Provide the [X, Y] coordinate of the cell's center where the given text is located.  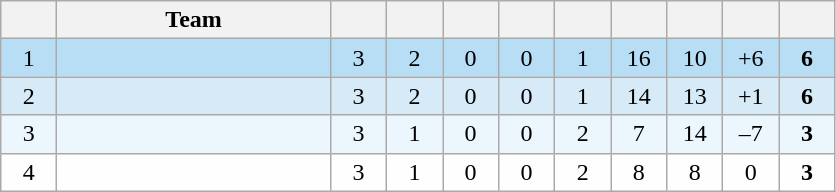
7 [639, 134]
4 [29, 172]
Team [194, 20]
10 [695, 58]
–7 [751, 134]
16 [639, 58]
+1 [751, 96]
13 [695, 96]
+6 [751, 58]
